From the cell containing the given text, extract its center point as (X, Y) coordinate. 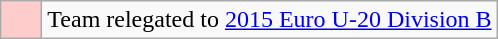
Team relegated to 2015 Euro U-20 Division B (270, 20)
